Pinpoint the cell where the given text exists, returning its (x, y) midpoint coordinate. 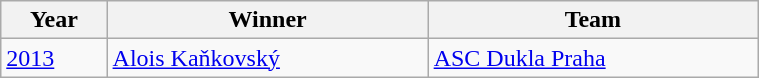
Alois Kaňkovský (268, 58)
Year (54, 20)
Winner (268, 20)
2013 (54, 58)
Team (593, 20)
ASC Dukla Praha (593, 58)
